Capture the cell that displays the provided text and extract its (X, Y) central coordinate. 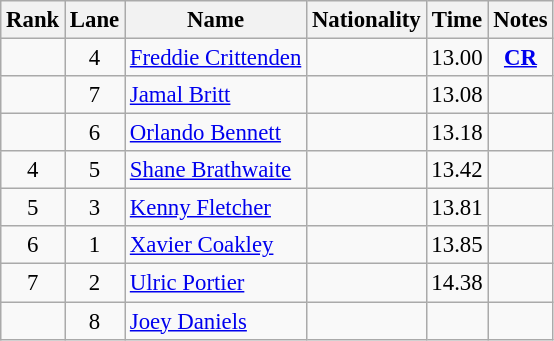
1 (95, 245)
13.08 (457, 95)
Name (216, 20)
13.00 (457, 58)
Nationality (366, 20)
Xavier Coakley (216, 245)
Jamal Britt (216, 95)
14.38 (457, 283)
Lane (95, 20)
Kenny Fletcher (216, 208)
Orlando Bennett (216, 133)
Notes (520, 20)
CR (520, 58)
Rank (33, 20)
2 (95, 283)
Joey Daniels (216, 321)
8 (95, 321)
Freddie Crittenden (216, 58)
Shane Brathwaite (216, 170)
Ulric Portier (216, 283)
3 (95, 208)
13.18 (457, 133)
13.81 (457, 208)
13.42 (457, 170)
13.85 (457, 245)
Time (457, 20)
